Detect which cell encompasses the target text, then output its [X, Y] center coordinate. 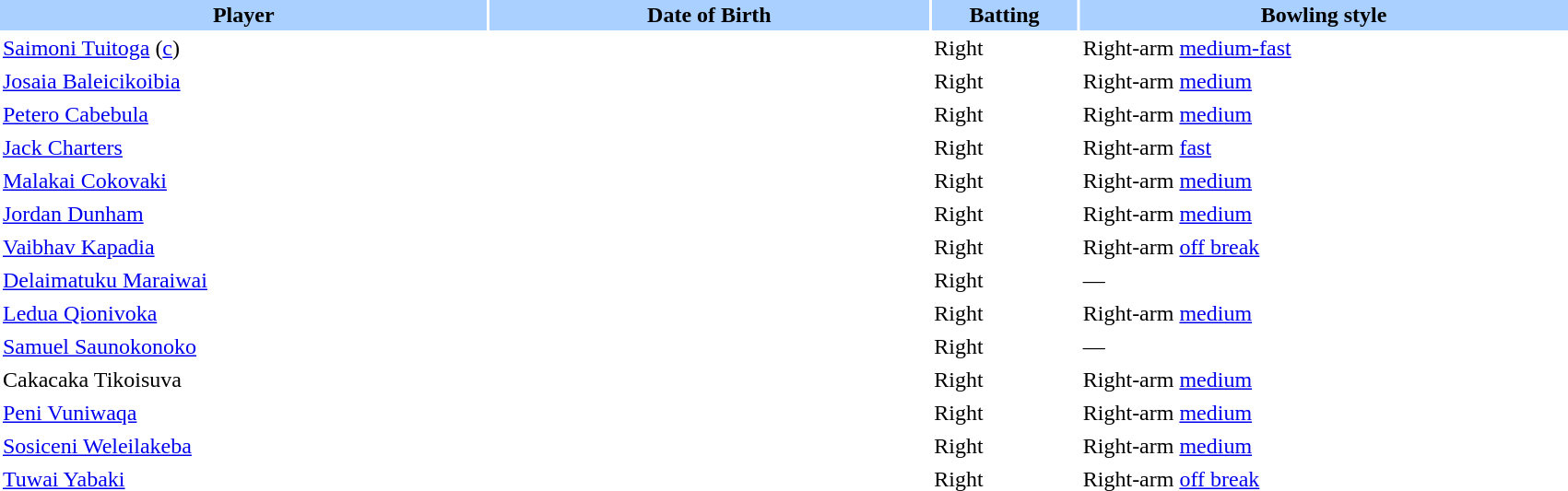
Ledua Qionivoka [243, 313]
Sosiceni Weleilakeba [243, 446]
Cakacaka Tikoisuva [243, 380]
Peni Vuniwaqa [243, 413]
Malakai Cokovaki [243, 181]
Batting [1005, 15]
Delaimatuku Maraiwai [243, 280]
Right-arm fast [1324, 147]
Saimoni Tuitoga (c) [243, 48]
Petero Cabebula [243, 114]
Samuel Saunokonoko [243, 346]
Right-arm off break [1324, 247]
Jack Charters [243, 147]
Date of Birth [710, 15]
Bowling style [1324, 15]
Right-arm medium-fast [1324, 48]
Jordan Dunham [243, 214]
Josaia Baleicikoibia [243, 81]
Vaibhav Kapadia [243, 247]
Player [243, 15]
